Search for the cell housing the specified text and yield its (X, Y) center coordinate. 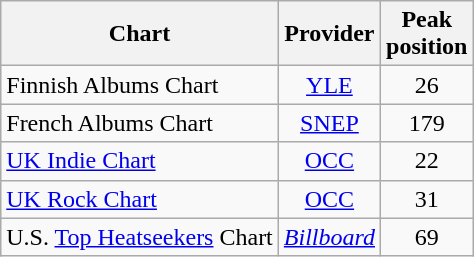
Chart (140, 34)
YLE (329, 85)
UK Rock Chart (140, 199)
Provider (329, 34)
SNEP (329, 123)
U.S. Top Heatseekers Chart (140, 237)
22 (427, 161)
26 (427, 85)
French Albums Chart (140, 123)
Finnish Albums Chart (140, 85)
31 (427, 199)
179 (427, 123)
69 (427, 237)
UK Indie Chart (140, 161)
Peakposition (427, 34)
Billboard (329, 237)
